Provide the (X, Y) coordinate of the cell's center where the given text is located.  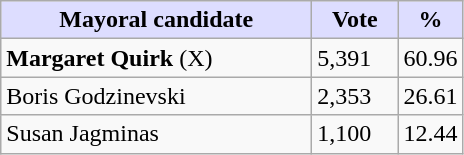
% (430, 20)
26.61 (430, 96)
Boris Godzinevski (156, 96)
Margaret Quirk (X) (156, 58)
12.44 (430, 134)
Susan Jagminas (156, 134)
2,353 (355, 96)
Mayoral candidate (156, 20)
1,100 (355, 134)
Vote (355, 20)
60.96 (430, 58)
5,391 (355, 58)
